Return (X, Y) of the center of cell containing provided text 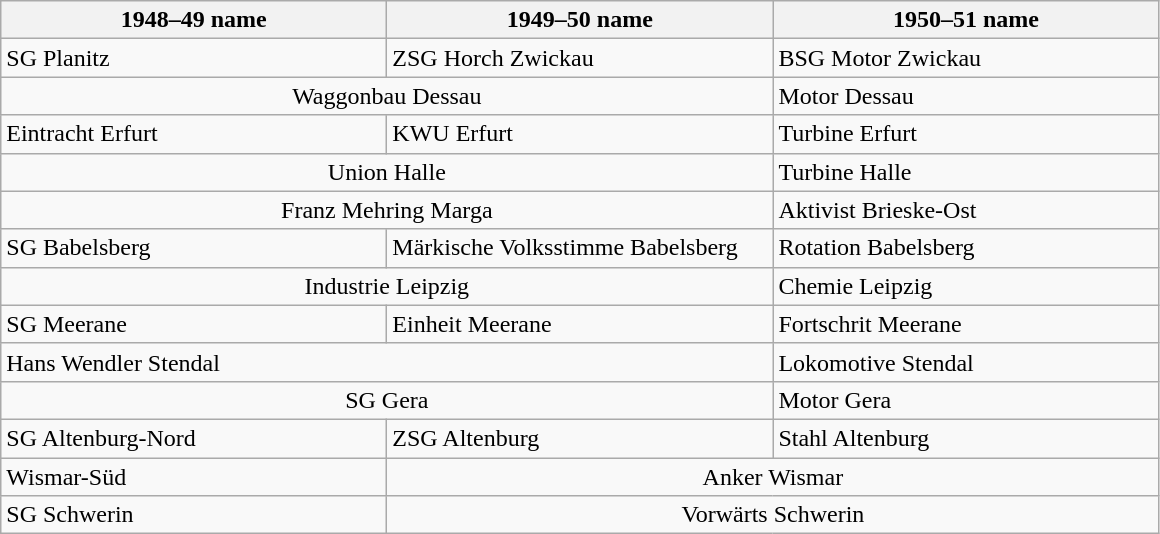
SG Altenburg-Nord (194, 438)
1949–50 name (580, 20)
Hans Wendler Stendal (387, 362)
ZSG Horch Zwickau (580, 58)
Turbine Halle (966, 172)
Stahl Altenburg (966, 438)
Union Halle (387, 172)
SG Meerane (194, 324)
Aktivist Brieske-Ost (966, 210)
Motor Gera (966, 400)
Märkische Volksstimme Babelsberg (580, 248)
Anker Wismar (773, 477)
Rotation Babelsberg (966, 248)
Lokomotive Stendal (966, 362)
Motor Dessau (966, 96)
Wismar-Süd (194, 477)
SG Babelsberg (194, 248)
BSG Motor Zwickau (966, 58)
1948–49 name (194, 20)
SG Gera (387, 400)
Fortschrit Meerane (966, 324)
Industrie Leipzig (387, 286)
SG Planitz (194, 58)
Eintracht Erfurt (194, 134)
KWU Erfurt (580, 134)
Franz Mehring Marga (387, 210)
Waggonbau Dessau (387, 96)
Vorwärts Schwerin (773, 515)
Turbine Erfurt (966, 134)
Chemie Leipzig (966, 286)
ZSG Altenburg (580, 438)
1950–51 name (966, 20)
Einheit Meerane (580, 324)
SG Schwerin (194, 515)
